Scan for the cell matching the given text and deliver its (x, y) coordinate at center. 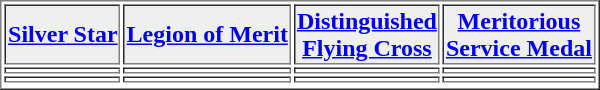
DistinguishedFlying Cross (367, 34)
MeritoriousService Medal (519, 34)
Legion of Merit (208, 34)
Silver Star (63, 34)
